Find where the given text appears and provide that cell's center as (X, Y) coordinate. 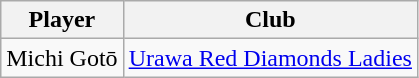
Player (62, 20)
Club (270, 20)
Urawa Red Diamonds Ladies (270, 58)
Michi Gotō (62, 58)
